Provide the (x, y) coordinate of the cell's center where the given text is located.  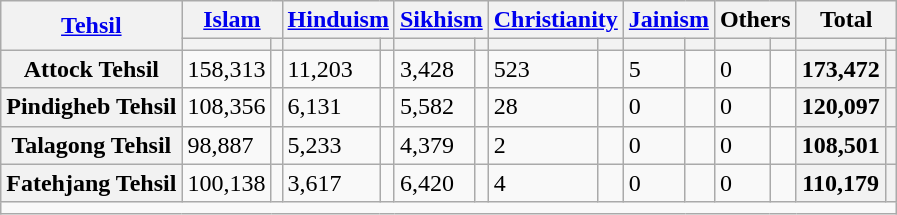
173,472 (840, 69)
Hinduism (338, 20)
158,313 (226, 69)
120,097 (840, 107)
100,138 (226, 183)
523 (542, 69)
110,179 (840, 183)
108,356 (226, 107)
Talagong Tehsil (92, 145)
Others (755, 20)
3,617 (331, 183)
Sikhism (441, 20)
3,428 (434, 69)
98,887 (226, 145)
4,379 (434, 145)
108,501 (840, 145)
Total (846, 20)
Christianity (556, 20)
6,420 (434, 183)
5 (654, 69)
Attock Tehsil (92, 69)
11,203 (331, 69)
Jainism (668, 20)
Tehsil (92, 26)
5,233 (331, 145)
28 (542, 107)
Islam (232, 20)
2 (542, 145)
Fatehjang Tehsil (92, 183)
5,582 (434, 107)
Pindigheb Tehsil (92, 107)
4 (542, 183)
6,131 (331, 107)
